Determine the (X, Y) coordinate at the center of the cell enclosing the given text.  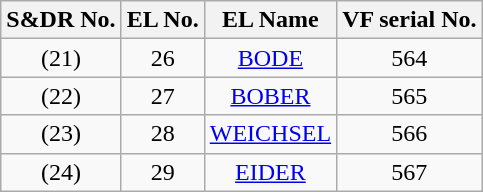
28 (162, 134)
(24) (61, 172)
S&DR No. (61, 20)
WEICHSEL (270, 134)
565 (410, 96)
(21) (61, 58)
BOBER (270, 96)
EL Name (270, 20)
29 (162, 172)
564 (410, 58)
566 (410, 134)
EIDER (270, 172)
567 (410, 172)
VF serial No. (410, 20)
26 (162, 58)
27 (162, 96)
(23) (61, 134)
BODE (270, 58)
EL No. (162, 20)
(22) (61, 96)
